From the cell containing the given text, extract its center point as (X, Y) coordinate. 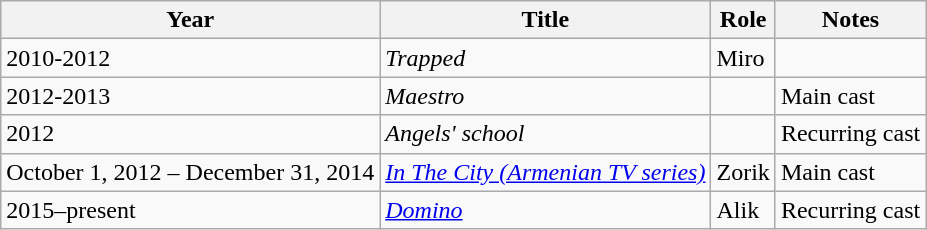
Domino (546, 210)
2012-2013 (190, 96)
Trapped (546, 58)
Miro (743, 58)
Alik (743, 210)
Angels' school (546, 134)
Role (743, 20)
Year (190, 20)
Notes (850, 20)
2012 (190, 134)
October 1, 2012 – December 31, 2014 (190, 172)
2010-2012 (190, 58)
Maestro (546, 96)
Title (546, 20)
In The City (Armenian TV series) (546, 172)
2015–present (190, 210)
Zorik (743, 172)
